Provide the (X, Y) coordinate of the cell's center where the given text is located.  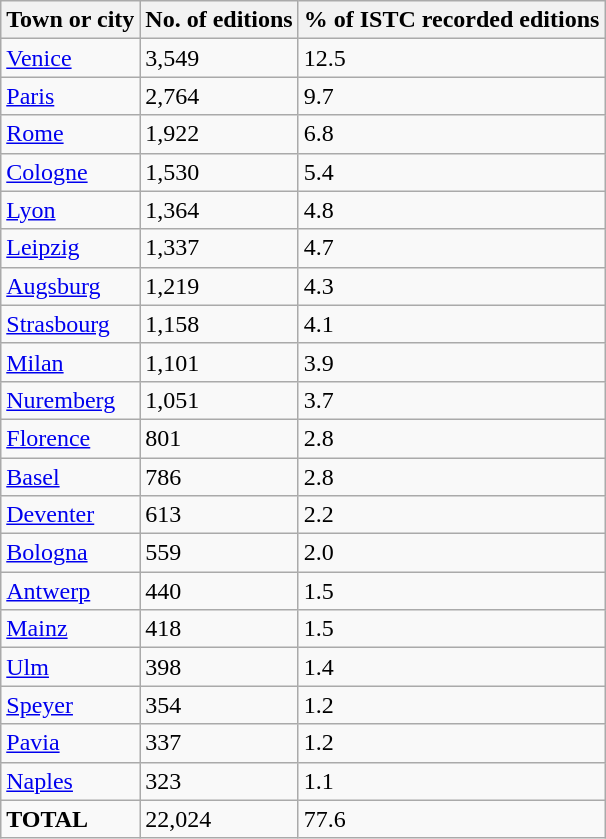
77.6 (452, 819)
22,024 (219, 819)
Milan (70, 362)
2.0 (452, 553)
Pavia (70, 743)
No. of editions (219, 20)
5.4 (452, 172)
Strasbourg (70, 324)
354 (219, 705)
1,922 (219, 134)
418 (219, 629)
% of ISTC recorded editions (452, 20)
Lyon (70, 210)
Venice (70, 58)
Paris (70, 96)
1,158 (219, 324)
Rome (70, 134)
4.8 (452, 210)
801 (219, 438)
Naples (70, 781)
Cologne (70, 172)
Augsburg (70, 286)
3.7 (452, 400)
Town or city (70, 20)
Deventer (70, 515)
12.5 (452, 58)
613 (219, 515)
1.1 (452, 781)
Nuremberg (70, 400)
4.7 (452, 248)
Mainz (70, 629)
1,364 (219, 210)
4.1 (452, 324)
Antwerp (70, 591)
TOTAL (70, 819)
559 (219, 553)
Basel (70, 477)
Florence (70, 438)
6.8 (452, 134)
Ulm (70, 667)
1,337 (219, 248)
2,764 (219, 96)
1,219 (219, 286)
1.4 (452, 667)
3.9 (452, 362)
3,549 (219, 58)
1,051 (219, 400)
1,530 (219, 172)
4.3 (452, 286)
9.7 (452, 96)
440 (219, 591)
2.2 (452, 515)
Bologna (70, 553)
Speyer (70, 705)
323 (219, 781)
786 (219, 477)
398 (219, 667)
337 (219, 743)
Leipzig (70, 248)
1,101 (219, 362)
